From the cell containing the given text, extract its center point as (X, Y) coordinate. 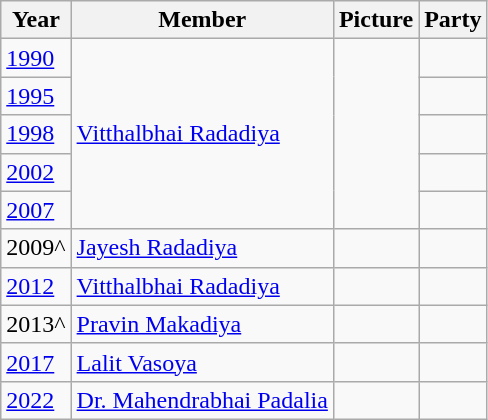
Picture (376, 20)
2009^ (36, 248)
Year (36, 20)
2022 (36, 400)
2012 (36, 286)
Pravin Makadiya (202, 324)
2002 (36, 172)
Member (202, 20)
Party (453, 20)
1998 (36, 134)
1995 (36, 96)
2013^ (36, 324)
2007 (36, 210)
Jayesh Radadiya (202, 248)
Dr. Mahendrabhai Padalia (202, 400)
Lalit Vasoya (202, 362)
2017 (36, 362)
1990 (36, 58)
